Capture the cell that displays the provided text and extract its [x, y] central coordinate. 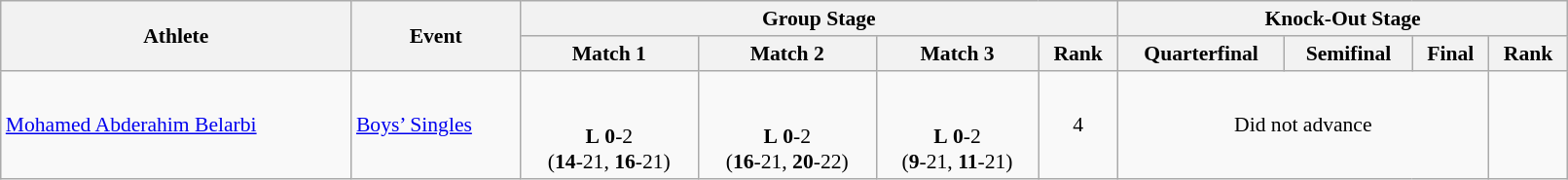
L 0-2 (14-21, 16-21) [609, 125]
Quarterfinal [1201, 54]
Did not advance [1302, 125]
L 0-2 (16-21, 20-22) [786, 125]
Final [1450, 54]
Semifinal [1349, 54]
Mohamed Abderahim Belarbi [176, 125]
4 [1078, 125]
Match 3 [958, 54]
L 0-2 (9-21, 11-21) [958, 125]
Group Stage [819, 18]
Knock-Out Stage [1343, 18]
Athlete [176, 35]
Boys’ Singles [436, 125]
Match 2 [786, 54]
Match 1 [609, 54]
Event [436, 35]
